For the text-containing cell, return its midpoint in [x, y] coordinate format. 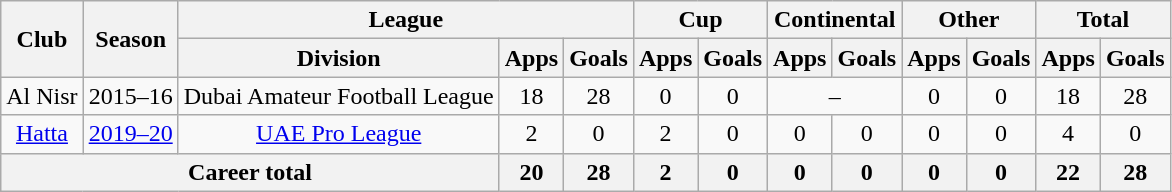
22 [1068, 172]
Season [130, 39]
20 [531, 172]
4 [1068, 134]
– [835, 96]
2019–20 [130, 134]
Dubai Amateur Football League [338, 96]
2015–16 [130, 96]
Cup [700, 20]
Hatta [42, 134]
Continental [835, 20]
Total [1103, 20]
Career total [250, 172]
Al Nisr [42, 96]
Division [338, 58]
UAE Pro League [338, 134]
Club [42, 39]
Other [969, 20]
League [406, 20]
